Return (X, Y) of the center of cell containing provided text 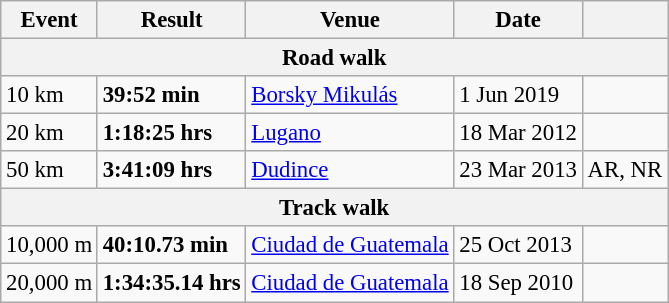
40:10.73 min (172, 245)
1:18:25 hrs (172, 133)
18 Mar 2012 (518, 133)
Track walk (334, 208)
10 km (50, 95)
Venue (350, 20)
Lugano (350, 133)
25 Oct 2013 (518, 245)
20,000 m (50, 283)
3:41:09 hrs (172, 170)
Dudince (350, 170)
Borsky Mikulás (350, 95)
AR, NR (624, 170)
1:34:35.14 hrs (172, 283)
50 km (50, 170)
10,000 m (50, 245)
Event (50, 20)
Road walk (334, 58)
Result (172, 20)
20 km (50, 133)
39:52 min (172, 95)
18 Sep 2010 (518, 283)
23 Mar 2013 (518, 170)
1 Jun 2019 (518, 95)
Date (518, 20)
